Pinpoint the cell where the given text exists, returning its [x, y] midpoint coordinate. 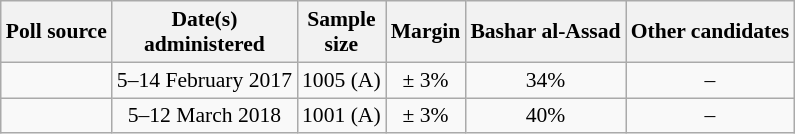
40% [545, 116]
Date(s)administered [204, 32]
Bashar al-Assad [545, 32]
5–14 February 2017 [204, 80]
1005 (A) [342, 80]
Samplesize [342, 32]
5–12 March 2018 [204, 116]
34% [545, 80]
Other candidates [710, 32]
Margin [426, 32]
Poll source [56, 32]
1001 (A) [342, 116]
